Search for the cell housing the specified text and yield its (x, y) center coordinate. 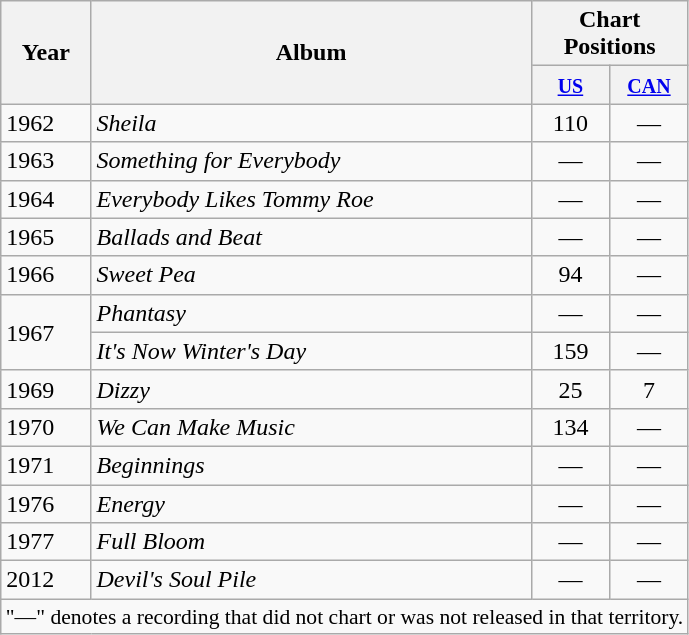
Album (311, 52)
7 (650, 389)
Chart Positions (610, 34)
134 (570, 427)
2012 (46, 580)
1964 (46, 199)
Full Bloom (311, 542)
1976 (46, 503)
US (570, 85)
1963 (46, 161)
Something for Everybody (311, 161)
1962 (46, 123)
1965 (46, 237)
110 (570, 123)
1971 (46, 465)
1969 (46, 389)
25 (570, 389)
1977 (46, 542)
Everybody Likes Tommy Roe (311, 199)
Sweet Pea (311, 275)
It's Now Winter's Day (311, 351)
Phantasy (311, 313)
159 (570, 351)
Energy (311, 503)
1966 (46, 275)
1967 (46, 332)
Ballads and Beat (311, 237)
Sheila (311, 123)
"—" denotes a recording that did not chart or was not released in that territory. (345, 617)
We Can Make Music (311, 427)
Devil's Soul Pile (311, 580)
CAN (650, 85)
Year (46, 52)
Dizzy (311, 389)
94 (570, 275)
1970 (46, 427)
Beginnings (311, 465)
